Return the (x, y) coordinate for the center point of the cell that contains the specified text.  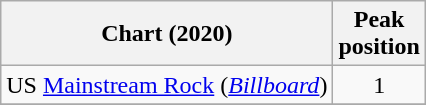
1 (379, 85)
Peakposition (379, 34)
US Mainstream Rock (Billboard) (167, 85)
Chart (2020) (167, 34)
